Locate the cell with the specified text and output its (x, y) center coordinate. 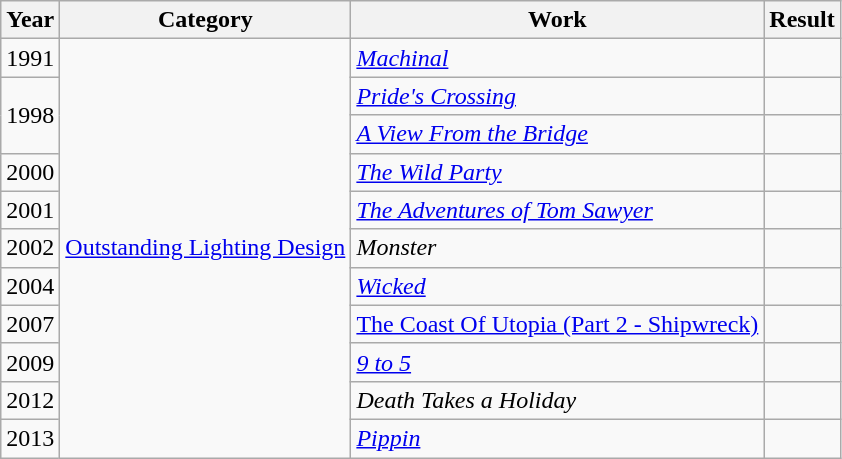
Pippin (558, 438)
2013 (30, 438)
Wicked (558, 286)
The Adventures of Tom Sawyer (558, 210)
Work (558, 20)
Pride's Crossing (558, 96)
9 to 5 (558, 362)
2001 (30, 210)
A View From the Bridge (558, 134)
Category (206, 20)
Machinal (558, 58)
2009 (30, 362)
2012 (30, 400)
Outstanding Lighting Design (206, 248)
Result (802, 20)
2007 (30, 324)
1998 (30, 115)
Monster (558, 248)
The Wild Party (558, 172)
The Coast Of Utopia (Part 2 - Shipwreck) (558, 324)
Year (30, 20)
2004 (30, 286)
2000 (30, 172)
1991 (30, 58)
2002 (30, 248)
Death Takes a Holiday (558, 400)
